Return the (x, y) coordinate for the center point of the cell that contains the specified text.  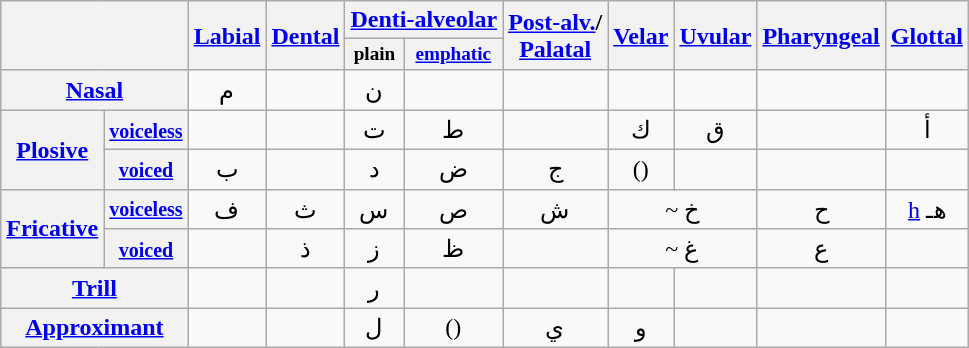
Dental (306, 36)
Post-alv./Palatal (556, 36)
Pharyngeal (821, 36)
د (374, 170)
ق (716, 130)
Fricative (52, 228)
أ (926, 130)
Approximant (94, 328)
Velar (641, 36)
ي (556, 328)
~ خ (682, 209)
ل (374, 328)
ز (374, 249)
ب (227, 170)
س (374, 209)
ذ (306, 249)
Labial (227, 36)
ط (454, 130)
ش (556, 209)
~ غ (682, 249)
Uvular (716, 36)
ج (556, 170)
ر (374, 288)
ض (454, 170)
ص (454, 209)
و (641, 328)
ك (641, 130)
م (227, 90)
ت (374, 130)
emphatic (454, 55)
Plosive (52, 150)
ن (374, 90)
ف (227, 209)
Denti-alveolar (424, 20)
ع (821, 249)
Nasal (94, 90)
ث (306, 209)
Glottal (926, 36)
ظ (454, 249)
h هـ (926, 209)
ح (821, 209)
Trill (94, 288)
plain (374, 55)
